Locate the cell with the specified text and output its (X, Y) center coordinate. 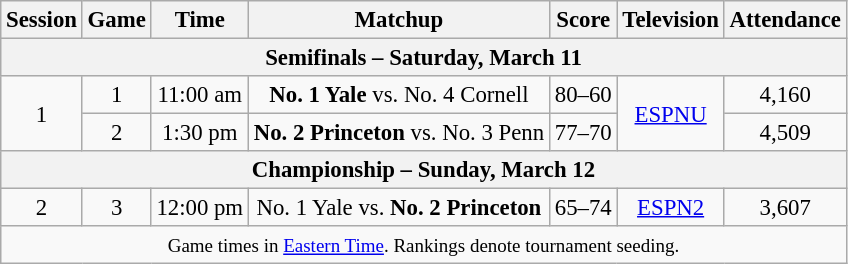
No. 1 Yale vs. No. 2 Princeton (398, 208)
ESPNU (670, 114)
Attendance (785, 20)
Game times in Eastern Time. Rankings denote tournament seeding. (424, 245)
Television (670, 20)
Session (42, 20)
No. 2 Princeton vs. No. 3 Penn (398, 133)
Time (200, 20)
3 (116, 208)
No. 1 Yale vs. No. 4 Cornell (398, 95)
3,607 (785, 208)
65–74 (583, 208)
1:30 pm (200, 133)
12:00 pm (200, 208)
11:00 am (200, 95)
ESPN2 (670, 208)
Championship – Sunday, March 12 (424, 170)
Game (116, 20)
77–70 (583, 133)
80–60 (583, 95)
4,509 (785, 133)
4,160 (785, 95)
Matchup (398, 20)
Semifinals – Saturday, March 11 (424, 58)
Score (583, 20)
